Extract the [x, y] coordinate from the center of the cell holding the provided text.  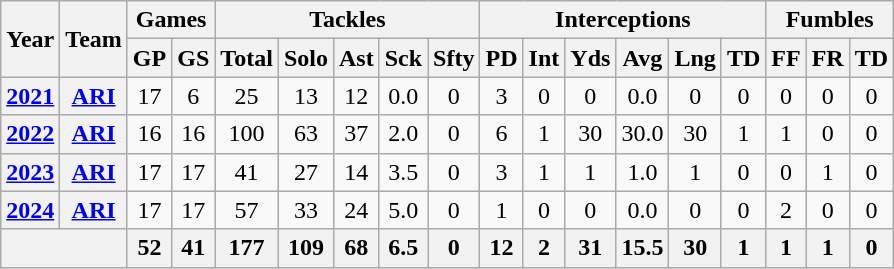
30.0 [642, 134]
Interceptions [623, 20]
68 [356, 248]
Sfty [454, 58]
2022 [30, 134]
3.5 [403, 172]
6.5 [403, 248]
Team [94, 39]
Ast [356, 58]
Total [247, 58]
14 [356, 172]
31 [590, 248]
5.0 [403, 210]
33 [306, 210]
Avg [642, 58]
109 [306, 248]
15.5 [642, 248]
52 [149, 248]
Tackles [348, 20]
Int [544, 58]
25 [247, 96]
2021 [30, 96]
2.0 [403, 134]
Lng [695, 58]
24 [356, 210]
2023 [30, 172]
13 [306, 96]
37 [356, 134]
Solo [306, 58]
Games [170, 20]
GP [149, 58]
Yds [590, 58]
1.0 [642, 172]
2024 [30, 210]
Year [30, 39]
63 [306, 134]
100 [247, 134]
Sck [403, 58]
GS [194, 58]
FF [786, 58]
57 [247, 210]
PD [502, 58]
FR [828, 58]
Fumbles [830, 20]
177 [247, 248]
27 [306, 172]
